Locate the cell with the specified text and output its (x, y) center coordinate. 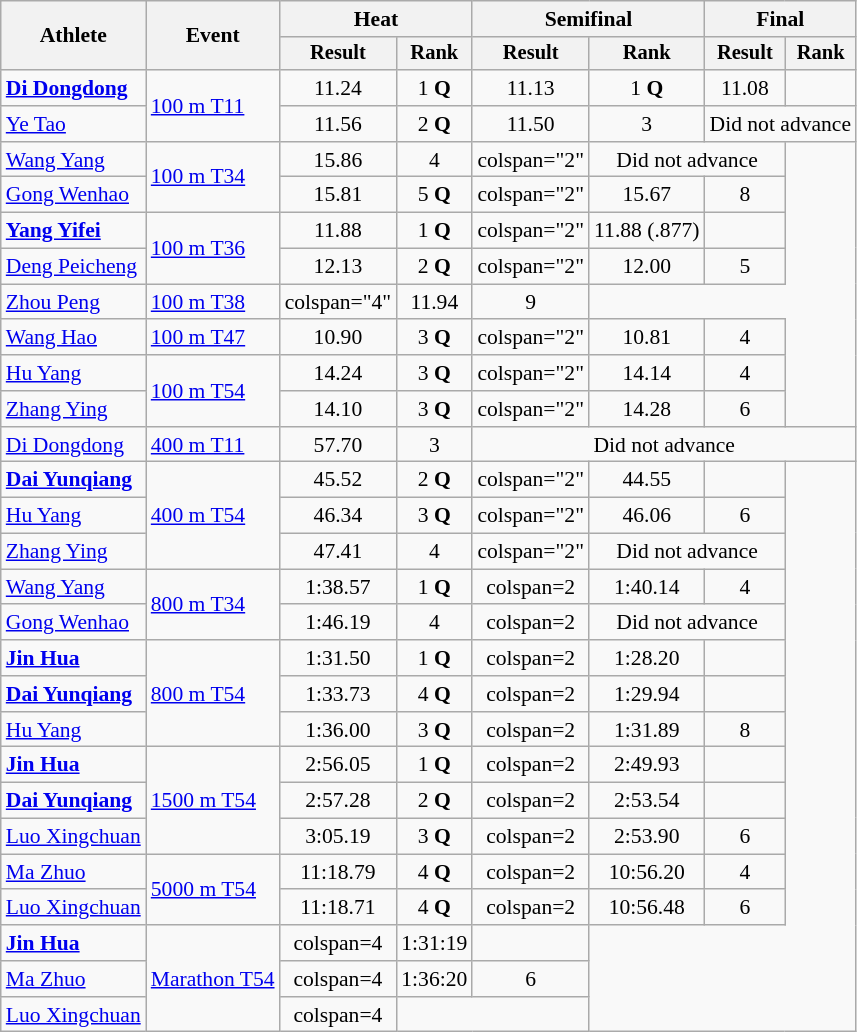
Zhou Peng (74, 302)
46.34 (338, 516)
100 m T36 (213, 248)
11.56 (338, 124)
15.81 (338, 195)
2:49.93 (646, 765)
Marathon T54 (213, 978)
15.86 (338, 160)
46.06 (646, 516)
11.24 (338, 88)
47.41 (338, 552)
9 (530, 302)
1:33.73 (338, 694)
1:46.19 (338, 623)
11.08 (744, 88)
Yang Yifei (74, 231)
14.28 (646, 409)
Ye Tao (74, 124)
10.81 (646, 338)
1:31:19 (434, 943)
12.00 (646, 267)
11:18.79 (338, 872)
800 m T54 (213, 694)
14.24 (338, 373)
1:31.89 (646, 730)
45.52 (338, 480)
1:31.50 (338, 658)
Athlete (74, 36)
100 m T11 (213, 106)
1500 m T54 (213, 800)
800 m T34 (213, 604)
100 m T54 (213, 390)
5 (744, 267)
44.55 (646, 480)
1:29.94 (646, 694)
Final (780, 19)
2:56.05 (338, 765)
14.10 (338, 409)
1:36:20 (434, 979)
11:18.71 (338, 908)
2:57.28 (338, 801)
400 m T54 (213, 516)
10:56.48 (646, 908)
1:36.00 (338, 730)
15.67 (646, 195)
100 m T34 (213, 178)
1:38.57 (338, 587)
Semifinal (588, 19)
12.13 (338, 267)
1:40.14 (646, 587)
11.50 (530, 124)
5 Q (434, 195)
11.88 (338, 231)
Deng Peicheng (74, 267)
14.14 (646, 373)
3:05.19 (338, 837)
100 m T38 (213, 302)
100 m T47 (213, 338)
2:53.90 (646, 837)
Wang Hao (74, 338)
10.90 (338, 338)
400 m T11 (213, 445)
11.13 (530, 88)
11.94 (434, 302)
Event (213, 36)
Heat (376, 19)
1:28.20 (646, 658)
colspan="4" (338, 302)
57.70 (338, 445)
10:56.20 (646, 872)
11.88 (.877) (646, 231)
5000 m T54 (213, 890)
2:53.54 (646, 801)
